Detect which cell encompasses the target text, then output its (x, y) center coordinate. 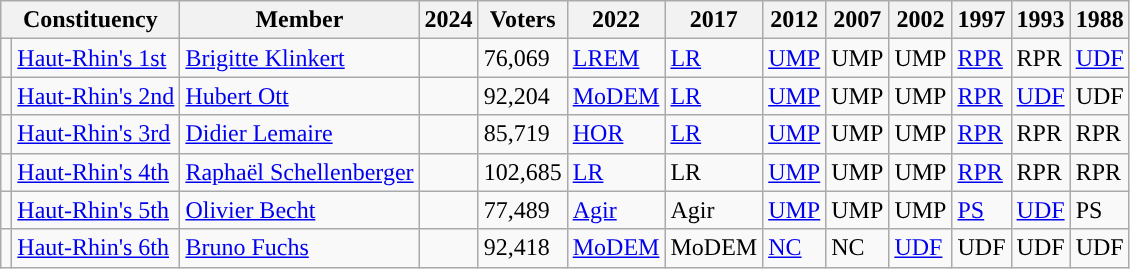
Haut-Rhin's 2nd (96, 96)
Member (300, 20)
77,489 (522, 210)
HOR (616, 134)
2012 (794, 20)
1993 (1040, 20)
1997 (982, 20)
1988 (1100, 20)
Olivier Becht (300, 210)
92,418 (522, 248)
Raphaël Schellenberger (300, 172)
85,719 (522, 134)
Brigitte Klinkert (300, 58)
Haut-Rhin's 3rd (96, 134)
Didier Lemaire (300, 134)
Haut-Rhin's 1st (96, 58)
Haut-Rhin's 6th (96, 248)
Haut-Rhin's 4th (96, 172)
2022 (616, 20)
2017 (714, 20)
Constituency (90, 20)
2007 (858, 20)
2024 (448, 20)
Bruno Fuchs (300, 248)
LREM (616, 58)
76,069 (522, 58)
102,685 (522, 172)
2002 (920, 20)
92,204 (522, 96)
Haut-Rhin's 5th (96, 210)
Voters (522, 20)
Hubert Ott (300, 96)
